Provide the (x, y) coordinate of the cell's center where the given text is located.  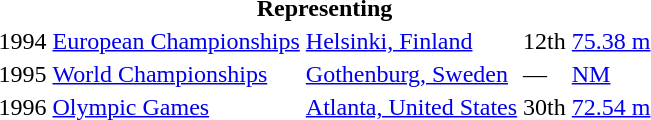
European Championships (176, 41)
World Championships (176, 74)
Gothenburg, Sweden (411, 74)
12th (545, 41)
Helsinki, Finland (411, 41)
— (545, 74)
